Locate the cell with the specified text and output its (x, y) center coordinate. 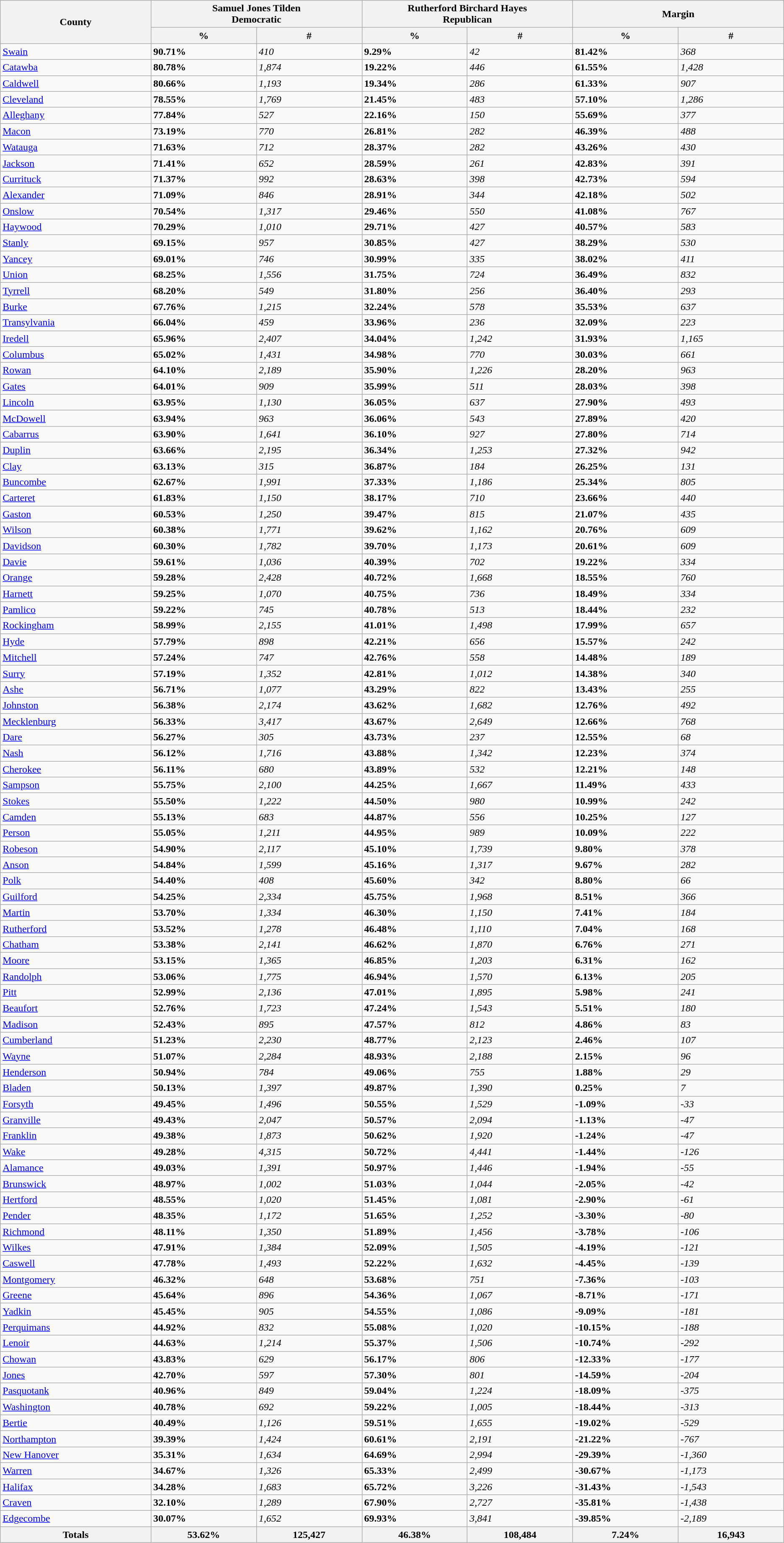
459 (309, 323)
42 (520, 52)
692 (309, 1407)
4,441 (520, 1152)
1,326 (309, 1471)
78.55% (204, 99)
38.29% (626, 243)
35.31% (204, 1455)
36.49% (626, 275)
Ashe (76, 689)
48.11% (204, 1231)
784 (309, 1072)
-139 (731, 1264)
-1.94% (626, 1168)
28.63% (415, 179)
1,342 (520, 753)
43.88% (415, 753)
Cumberland (76, 1040)
56.27% (204, 737)
-42 (731, 1184)
Moore (76, 960)
1,431 (309, 354)
69.93% (415, 1519)
71.63% (204, 147)
1,110 (520, 928)
-4.19% (626, 1248)
23.66% (626, 498)
150 (520, 115)
73.19% (204, 131)
7.04% (626, 928)
1,222 (309, 801)
40.49% (204, 1423)
59.61% (204, 562)
45.45% (204, 1311)
558 (520, 657)
32.09% (626, 323)
1,506 (520, 1343)
Alexander (76, 195)
15.57% (626, 641)
57.24% (204, 657)
368 (731, 52)
583 (731, 227)
40.75% (415, 594)
16,943 (731, 1535)
2,994 (520, 1455)
30.85% (415, 243)
-171 (731, 1295)
-1.09% (626, 1104)
Carteret (76, 498)
36.87% (415, 466)
Gates (76, 386)
1,242 (520, 339)
66.04% (204, 323)
60.53% (204, 514)
39.47% (415, 514)
-18.09% (626, 1391)
-177 (731, 1359)
237 (520, 737)
Brunswick (76, 1184)
1,570 (520, 977)
4.86% (626, 1024)
2,189 (309, 370)
223 (731, 323)
52.22% (415, 1264)
52.43% (204, 1024)
18.49% (626, 594)
411 (731, 259)
46.85% (415, 960)
36.40% (626, 291)
2,428 (309, 578)
Davie (76, 562)
Bladen (76, 1088)
65.72% (415, 1487)
96 (731, 1056)
69.01% (204, 259)
-35.81% (626, 1503)
Hyde (76, 641)
13.43% (626, 689)
1,782 (309, 546)
49.45% (204, 1104)
42.18% (626, 195)
Anson (76, 865)
46.94% (415, 977)
556 (520, 817)
Lenoir (76, 1343)
Pasquotank (76, 1391)
710 (520, 498)
Macon (76, 131)
Alleghany (76, 115)
34.67% (204, 1471)
271 (731, 944)
435 (731, 514)
1.88% (626, 1072)
-80 (731, 1215)
-7.36% (626, 1279)
-18.44% (626, 1407)
64.10% (204, 370)
Craven (76, 1503)
Camden (76, 817)
1,186 (520, 482)
50.57% (415, 1120)
Stokes (76, 801)
2,174 (309, 705)
45.16% (415, 865)
28.03% (626, 386)
-2.90% (626, 1199)
342 (520, 881)
39.39% (204, 1439)
511 (520, 386)
32.10% (204, 1503)
45.64% (204, 1295)
-39.85% (626, 1519)
189 (731, 657)
53.68% (415, 1279)
6.13% (626, 977)
2,727 (520, 1503)
107 (731, 1040)
430 (731, 147)
907 (731, 83)
57.30% (415, 1375)
17.99% (626, 625)
849 (309, 1391)
648 (309, 1279)
McDowell (76, 418)
45.60% (415, 881)
39.62% (415, 530)
58.99% (204, 625)
57.10% (626, 99)
1,252 (520, 1215)
10.09% (626, 833)
Warren (76, 1471)
-29.39% (626, 1455)
8.51% (626, 897)
Surry (76, 673)
65.96% (204, 339)
28.59% (415, 163)
-313 (731, 1407)
746 (309, 259)
42.73% (626, 179)
36.05% (415, 402)
652 (309, 163)
-292 (731, 1343)
3,841 (520, 1519)
56.12% (204, 753)
51.45% (415, 1199)
9.29% (415, 52)
31.80% (415, 291)
992 (309, 179)
236 (520, 323)
Washington (76, 1407)
51.03% (415, 1184)
440 (731, 498)
736 (520, 594)
1,081 (520, 1199)
29 (731, 1072)
Greene (76, 1295)
49.43% (204, 1120)
1,036 (309, 562)
65.02% (204, 354)
293 (731, 291)
1,077 (309, 689)
54.40% (204, 881)
1,739 (520, 849)
Rutherford Birchard HayesRepublican (467, 14)
1,010 (309, 227)
20.61% (626, 546)
Haywood (76, 227)
42.21% (415, 641)
4,315 (309, 1152)
340 (731, 673)
127 (731, 817)
1,253 (520, 450)
44.25% (415, 785)
53.70% (204, 912)
815 (520, 514)
-10.15% (626, 1327)
1,968 (520, 897)
28.20% (626, 370)
-10.74% (626, 1343)
County (76, 22)
80.66% (204, 83)
530 (731, 243)
1,086 (520, 1311)
1,391 (309, 1168)
1,652 (309, 1519)
Caswell (76, 1264)
-14.59% (626, 1375)
43.26% (626, 147)
1,493 (309, 1264)
43.67% (415, 721)
1,498 (520, 625)
Nash (76, 753)
2,230 (309, 1040)
Samuel Jones TildenDemocratic (256, 14)
131 (731, 466)
108,484 (520, 1535)
49.38% (204, 1136)
1,529 (520, 1104)
Randolph (76, 977)
25.34% (626, 482)
47.01% (415, 992)
-767 (731, 1439)
5.51% (626, 1008)
Watauga (76, 147)
488 (731, 131)
51.23% (204, 1040)
-121 (731, 1248)
12.23% (626, 753)
895 (309, 1024)
Yancey (76, 259)
43.29% (415, 689)
48.93% (415, 1056)
31.93% (626, 339)
21.07% (626, 514)
1,352 (309, 673)
28.37% (415, 147)
63.90% (204, 434)
50.94% (204, 1072)
549 (309, 291)
1,334 (309, 912)
805 (731, 482)
-31.43% (626, 1487)
50.13% (204, 1088)
Rockingham (76, 625)
57.79% (204, 641)
1,126 (309, 1423)
55.50% (204, 801)
63.13% (204, 466)
767 (731, 211)
Pender (76, 1215)
81.42% (626, 52)
1,203 (520, 960)
Cherokee (76, 769)
28.91% (415, 195)
-188 (731, 1327)
1,632 (520, 1264)
-3.30% (626, 1215)
-181 (731, 1311)
Totals (76, 1535)
Jones (76, 1375)
2.15% (626, 1056)
2,094 (520, 1120)
1,005 (520, 1407)
47.24% (415, 1008)
83 (731, 1024)
2,334 (309, 897)
724 (520, 275)
49.06% (415, 1072)
Union (76, 275)
1,365 (309, 960)
46.30% (415, 912)
27.80% (626, 434)
18.44% (626, 610)
-30.67% (626, 1471)
43.73% (415, 737)
Margin (678, 14)
10.25% (626, 817)
768 (731, 721)
2,123 (520, 1040)
2,649 (520, 721)
46.62% (415, 944)
52.76% (204, 1008)
90.71% (204, 52)
Henderson (76, 1072)
59.51% (415, 1423)
29.46% (415, 211)
30.03% (626, 354)
42.83% (626, 163)
Clay (76, 466)
Sampson (76, 785)
578 (520, 307)
60.30% (204, 546)
1,044 (520, 1184)
661 (731, 354)
Forsyth (76, 1104)
49.03% (204, 1168)
7 (731, 1088)
Buncombe (76, 482)
1,556 (309, 275)
46.39% (626, 131)
41.01% (415, 625)
714 (731, 434)
8.80% (626, 881)
44.63% (204, 1343)
205 (731, 977)
410 (309, 52)
1,193 (309, 83)
71.09% (204, 195)
55.69% (626, 115)
10.99% (626, 801)
54.25% (204, 897)
7.41% (626, 912)
Tyrrell (76, 291)
Guilford (76, 897)
2,499 (520, 1471)
168 (731, 928)
40.57% (626, 227)
6.76% (626, 944)
1,162 (520, 530)
-106 (731, 1231)
34.04% (415, 339)
222 (731, 833)
492 (731, 705)
27.32% (626, 450)
80.78% (204, 67)
1,224 (520, 1391)
59.04% (415, 1391)
42.70% (204, 1375)
-1.13% (626, 1120)
148 (731, 769)
594 (731, 179)
50.97% (415, 1168)
-9.09% (626, 1311)
27.89% (626, 418)
2,141 (309, 944)
2,100 (309, 785)
232 (731, 610)
-1.24% (626, 1136)
Martin (76, 912)
61.83% (204, 498)
Mecklenburg (76, 721)
44.87% (415, 817)
33.96% (415, 323)
Cleveland (76, 99)
909 (309, 386)
61.33% (626, 83)
48.77% (415, 1040)
125,427 (309, 1535)
1,895 (520, 992)
50.55% (415, 1104)
2,047 (309, 1120)
54.55% (415, 1311)
42.76% (415, 657)
9.67% (626, 865)
54.90% (204, 849)
47.78% (204, 1264)
60.38% (204, 530)
50.72% (415, 1152)
14.48% (626, 657)
49.87% (415, 1088)
48.97% (204, 1184)
3,226 (520, 1487)
751 (520, 1279)
1,165 (731, 339)
-529 (731, 1423)
36.34% (415, 450)
1,667 (520, 785)
812 (520, 1024)
1,683 (309, 1487)
35.99% (415, 386)
12.55% (626, 737)
344 (520, 195)
-12.33% (626, 1359)
1,634 (309, 1455)
Transylvania (76, 323)
Franklin (76, 1136)
Bertie (76, 1423)
1,384 (309, 1248)
286 (520, 83)
1,870 (520, 944)
35.90% (415, 370)
597 (309, 1375)
1,424 (309, 1439)
1,397 (309, 1088)
Swain (76, 52)
14.38% (626, 673)
Rutherford (76, 928)
-8.71% (626, 1295)
55.08% (415, 1327)
26.81% (415, 131)
61.55% (626, 67)
527 (309, 115)
980 (520, 801)
1,286 (731, 99)
Perquimans (76, 1327)
53.62% (204, 1535)
Madison (76, 1024)
1,215 (309, 307)
64.01% (204, 386)
36.10% (415, 434)
55.37% (415, 1343)
366 (731, 897)
-1,360 (731, 1455)
62.67% (204, 482)
Richmond (76, 1231)
40.39% (415, 562)
Cabarrus (76, 434)
Person (76, 833)
Stanly (76, 243)
-375 (731, 1391)
12.21% (626, 769)
1,874 (309, 67)
Chowan (76, 1359)
Davidson (76, 546)
64.69% (415, 1455)
51.65% (415, 1215)
12.66% (626, 721)
38.17% (415, 498)
957 (309, 243)
-55 (731, 1168)
63.94% (204, 418)
2,284 (309, 1056)
Granville (76, 1120)
Wilkes (76, 1248)
45.10% (415, 849)
1,173 (520, 546)
Wayne (76, 1056)
-2,189 (731, 1519)
Chatham (76, 944)
261 (520, 163)
1,250 (309, 514)
683 (309, 817)
1,505 (520, 1248)
408 (309, 881)
-1,543 (731, 1487)
1,390 (520, 1088)
1,991 (309, 482)
41.08% (626, 211)
Edgecombe (76, 1519)
55.05% (204, 833)
1,456 (520, 1231)
657 (731, 625)
-103 (731, 1279)
1,716 (309, 753)
-1,438 (731, 1503)
1,668 (520, 578)
1,002 (309, 1184)
745 (309, 610)
2.46% (626, 1040)
-204 (731, 1375)
48.35% (204, 1215)
51.89% (415, 1231)
-61 (731, 1199)
6.31% (626, 960)
54.36% (415, 1295)
27.90% (626, 402)
493 (731, 402)
1,428 (731, 67)
77.84% (204, 115)
1,769 (309, 99)
70.29% (204, 227)
54.84% (204, 865)
46.48% (415, 928)
1,067 (520, 1295)
3,417 (309, 721)
-3.78% (626, 1231)
7.24% (626, 1535)
55.13% (204, 817)
1,070 (309, 594)
898 (309, 641)
Catawba (76, 67)
942 (731, 450)
Iredell (76, 339)
52.09% (415, 1248)
241 (731, 992)
53.06% (204, 977)
37.33% (415, 482)
9.80% (626, 849)
22.16% (415, 115)
49.28% (204, 1152)
Dare (76, 737)
1,214 (309, 1343)
56.33% (204, 721)
52.99% (204, 992)
1,211 (309, 833)
1,543 (520, 1008)
Currituck (76, 179)
0.25% (626, 1088)
70.54% (204, 211)
1,775 (309, 977)
927 (520, 434)
30.99% (415, 259)
656 (520, 641)
374 (731, 753)
45.75% (415, 897)
433 (731, 785)
50.62% (415, 1136)
19.34% (415, 83)
68.20% (204, 291)
2,407 (309, 339)
46.38% (415, 1535)
483 (520, 99)
21.45% (415, 99)
5.98% (626, 992)
Duplin (76, 450)
29.71% (415, 227)
Orange (76, 578)
38.02% (626, 259)
532 (520, 769)
702 (520, 562)
55.75% (204, 785)
1,446 (520, 1168)
Alamance (76, 1168)
-21.22% (626, 1439)
1,723 (309, 1008)
Wake (76, 1152)
20.76% (626, 530)
46.32% (204, 1279)
68.25% (204, 275)
53.15% (204, 960)
543 (520, 418)
Rowan (76, 370)
31.75% (415, 275)
40.96% (204, 1391)
315 (309, 466)
Polk (76, 881)
12.76% (626, 705)
1,873 (309, 1136)
34.28% (204, 1487)
256 (520, 291)
56.71% (204, 689)
11.49% (626, 785)
67.90% (415, 1503)
Columbus (76, 354)
Yadkin (76, 1311)
40.72% (415, 578)
51.07% (204, 1056)
1,771 (309, 530)
2,195 (309, 450)
1,641 (309, 434)
36.06% (415, 418)
162 (731, 960)
63.95% (204, 402)
71.41% (204, 163)
747 (309, 657)
53.38% (204, 944)
1,172 (309, 1215)
502 (731, 195)
Wilson (76, 530)
47.91% (204, 1248)
59.25% (204, 594)
806 (520, 1359)
Harnett (76, 594)
446 (520, 67)
Beaufort (76, 1008)
Hertford (76, 1199)
801 (520, 1375)
-1.44% (626, 1152)
Lincoln (76, 402)
New Hanover (76, 1455)
43.62% (415, 705)
846 (309, 195)
1,655 (520, 1423)
378 (731, 849)
Gaston (76, 514)
44.95% (415, 833)
1,350 (309, 1231)
755 (520, 1072)
760 (731, 578)
56.11% (204, 769)
Pamlico (76, 610)
629 (309, 1359)
Johnston (76, 705)
1,012 (520, 673)
Jackson (76, 163)
989 (520, 833)
905 (309, 1311)
-4.45% (626, 1264)
65.33% (415, 1471)
63.66% (204, 450)
Halifax (76, 1487)
26.25% (626, 466)
1,226 (520, 370)
56.17% (415, 1359)
-33 (731, 1104)
1,289 (309, 1503)
680 (309, 769)
335 (520, 259)
2,117 (309, 849)
44.50% (415, 801)
2,188 (520, 1056)
42.81% (415, 673)
Montgomery (76, 1279)
2,191 (520, 1439)
34.98% (415, 354)
Caldwell (76, 83)
67.76% (204, 307)
420 (731, 418)
43.89% (415, 769)
-2.05% (626, 1184)
Burke (76, 307)
71.37% (204, 179)
48.55% (204, 1199)
43.83% (204, 1359)
59.28% (204, 578)
39.70% (415, 546)
1,682 (520, 705)
-126 (731, 1152)
180 (731, 1008)
-1,173 (731, 1471)
513 (520, 610)
2,136 (309, 992)
896 (309, 1295)
Mitchell (76, 657)
Northampton (76, 1439)
305 (309, 737)
68 (731, 737)
2,155 (309, 625)
53.52% (204, 928)
Robeson (76, 849)
18.55% (626, 578)
391 (731, 163)
66 (731, 881)
32.24% (415, 307)
377 (731, 115)
1,130 (309, 402)
1,920 (520, 1136)
60.61% (415, 1439)
1,496 (309, 1104)
69.15% (204, 243)
44.92% (204, 1327)
712 (309, 147)
1,599 (309, 865)
255 (731, 689)
-19.02% (626, 1423)
822 (520, 689)
1,278 (309, 928)
56.38% (204, 705)
57.19% (204, 673)
Pitt (76, 992)
550 (520, 211)
Onslow (76, 211)
30.07% (204, 1519)
47.57% (415, 1024)
35.53% (626, 307)
